Extract the (X, Y) coordinate from the center of the cell holding the provided text.  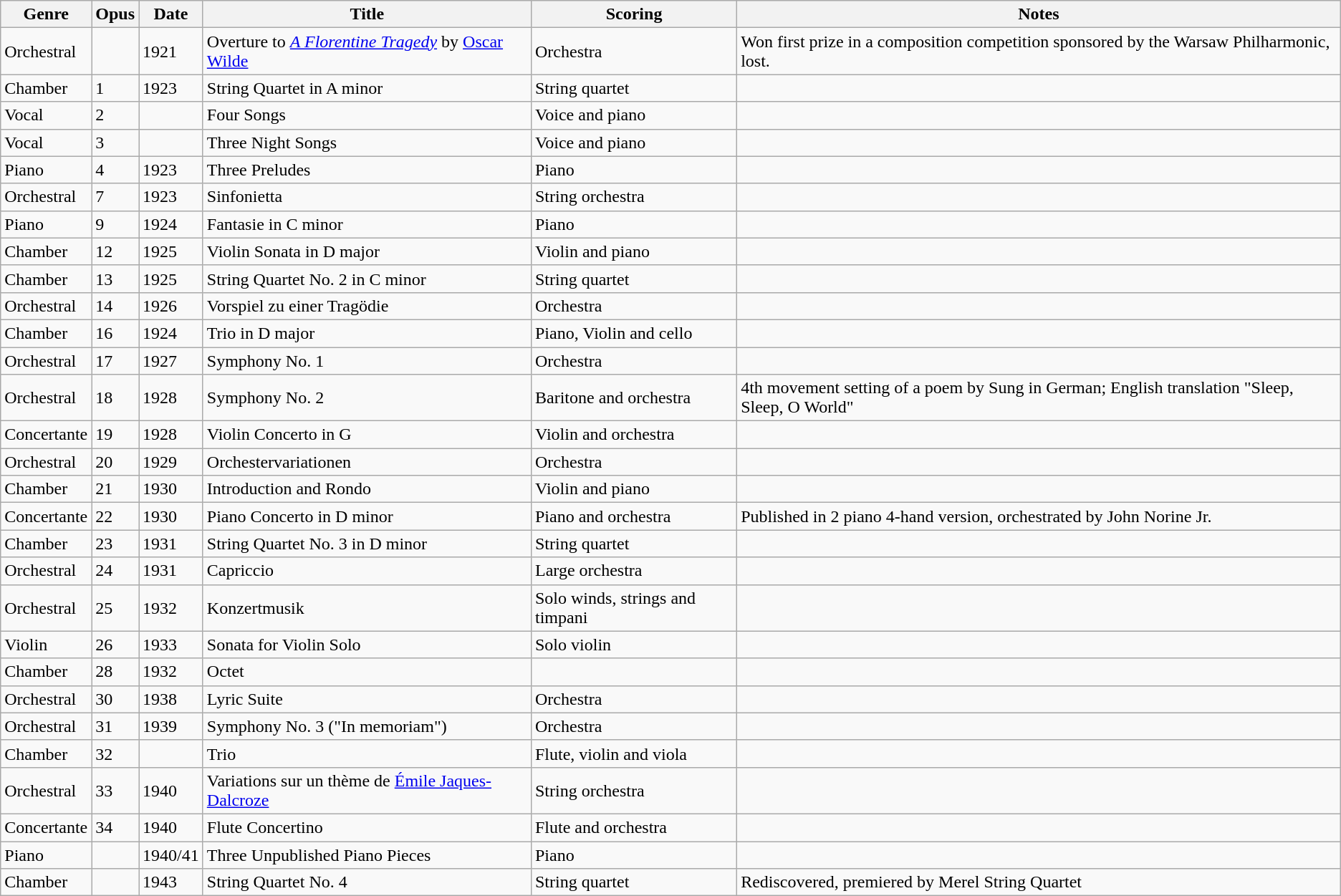
2 (115, 115)
Solo winds, strings and timpani (633, 607)
18 (115, 398)
23 (115, 544)
1926 (171, 306)
12 (115, 251)
Symphony No. 1 (367, 360)
1927 (171, 360)
String Quartet No. 3 in D minor (367, 544)
Konzertmusik (367, 607)
9 (115, 224)
Flute and orchestra (633, 827)
Won first prize in a composition competition sponsored by the Warsaw Philharmonic, lost. (1039, 52)
Sonata for Violin Solo (367, 645)
Flute, violin and viola (633, 753)
34 (115, 827)
Trio in D major (367, 333)
4th movement setting of a poem by Sung in German; English translation "Sleep, Sleep, O World" (1039, 398)
Violin (46, 645)
1938 (171, 699)
Fantasie in C minor (367, 224)
13 (115, 279)
Lyric Suite (367, 699)
31 (115, 726)
String Quartet No. 4 (367, 882)
22 (115, 516)
Violin and orchestra (633, 435)
Title (367, 14)
1943 (171, 882)
1933 (171, 645)
Solo violin (633, 645)
30 (115, 699)
33 (115, 791)
1929 (171, 462)
20 (115, 462)
Rediscovered, premiered by Merel String Quartet (1039, 882)
Orchestervariationen (367, 462)
1939 (171, 726)
Piano and orchestra (633, 516)
Four Songs (367, 115)
Symphony No. 3 ("In memoriam") (367, 726)
16 (115, 333)
Scoring (633, 14)
Notes (1039, 14)
28 (115, 672)
3 (115, 143)
Date (171, 14)
String Quartet No. 2 in C minor (367, 279)
1940/41 (171, 854)
String Quartet in A minor (367, 88)
32 (115, 753)
24 (115, 571)
1 (115, 88)
17 (115, 360)
1921 (171, 52)
Symphony No. 2 (367, 398)
26 (115, 645)
Piano, Violin and cello (633, 333)
Violin Sonata in D major (367, 251)
Trio (367, 753)
Three Night Songs (367, 143)
Octet (367, 672)
Sinfonietta (367, 197)
Piano Concerto in D minor (367, 516)
Overture to A Florentine Tragedy by Oscar Wilde (367, 52)
Flute Concertino (367, 827)
Opus (115, 14)
4 (115, 170)
14 (115, 306)
7 (115, 197)
Genre (46, 14)
Violin Concerto in G (367, 435)
Capriccio (367, 571)
Baritone and orchestra (633, 398)
Large orchestra (633, 571)
Three Preludes (367, 170)
Vorspiel zu einer Tragödie (367, 306)
21 (115, 489)
25 (115, 607)
Introduction and Rondo (367, 489)
19 (115, 435)
Variations sur un thème de Émile Jaques-Dalcroze (367, 791)
Published in 2 piano 4-hand version, orchestrated by John Norine Jr. (1039, 516)
Three Unpublished Piano Pieces (367, 854)
